Return the (x, y) coordinate for the center point of the cell that contains the specified text.  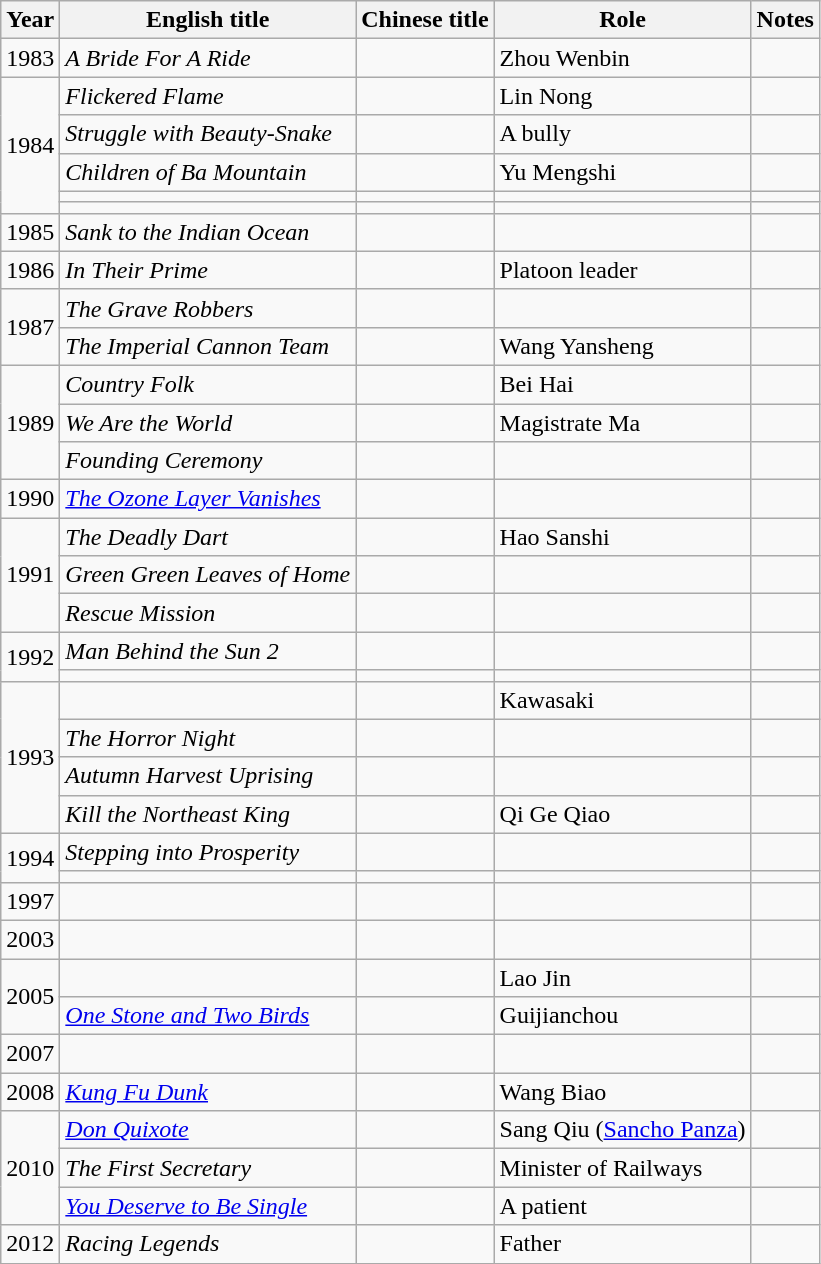
Flickered Flame (208, 96)
Year (30, 20)
2008 (30, 1092)
Green Green Leaves of Home (208, 575)
Zhou Wenbin (622, 58)
1993 (30, 757)
1994 (30, 858)
Founding Ceremony (208, 461)
1991 (30, 575)
Father (622, 1244)
Autumn Harvest Uprising (208, 776)
2003 (30, 939)
Don Quixote (208, 1130)
1987 (30, 327)
Lin Nong (622, 96)
Country Folk (208, 384)
Children of Ba Mountain (208, 172)
Platoon leader (622, 270)
Wang Biao (622, 1092)
Kung Fu Dunk (208, 1092)
Sang Qiu (Sancho Panza) (622, 1130)
Magistrate Ma (622, 423)
We Are the World (208, 423)
Notes (785, 20)
Racing Legends (208, 1244)
Guijianchou (622, 1016)
2005 (30, 996)
Hao Sanshi (622, 537)
1983 (30, 58)
A Bride For A Ride (208, 58)
The Ozone Layer Vanishes (208, 499)
1989 (30, 422)
1992 (30, 656)
Chinese title (425, 20)
1984 (30, 145)
2012 (30, 1244)
Minister of Railways (622, 1168)
Qi Ge Qiao (622, 814)
Wang Yansheng (622, 346)
A patient (622, 1206)
The Grave Robbers (208, 308)
2007 (30, 1054)
1997 (30, 901)
Lao Jin (622, 977)
Bei Hai (622, 384)
The First Secretary (208, 1168)
The Deadly Dart (208, 537)
Role (622, 20)
Kill the Northeast King (208, 814)
In Their Prime (208, 270)
Struggle with Beauty-Snake (208, 134)
English title (208, 20)
The Imperial Cannon Team (208, 346)
Stepping into Prosperity (208, 852)
Kawasaki (622, 700)
Yu Mengshi (622, 172)
Sank to the Indian Ocean (208, 232)
You Deserve to Be Single (208, 1206)
Rescue Mission (208, 613)
1985 (30, 232)
1986 (30, 270)
1990 (30, 499)
Man Behind the Sun 2 (208, 651)
One Stone and Two Birds (208, 1016)
A bully (622, 134)
2010 (30, 1168)
The Horror Night (208, 738)
